Pinpoint the cell where the given text exists, returning its [x, y] midpoint coordinate. 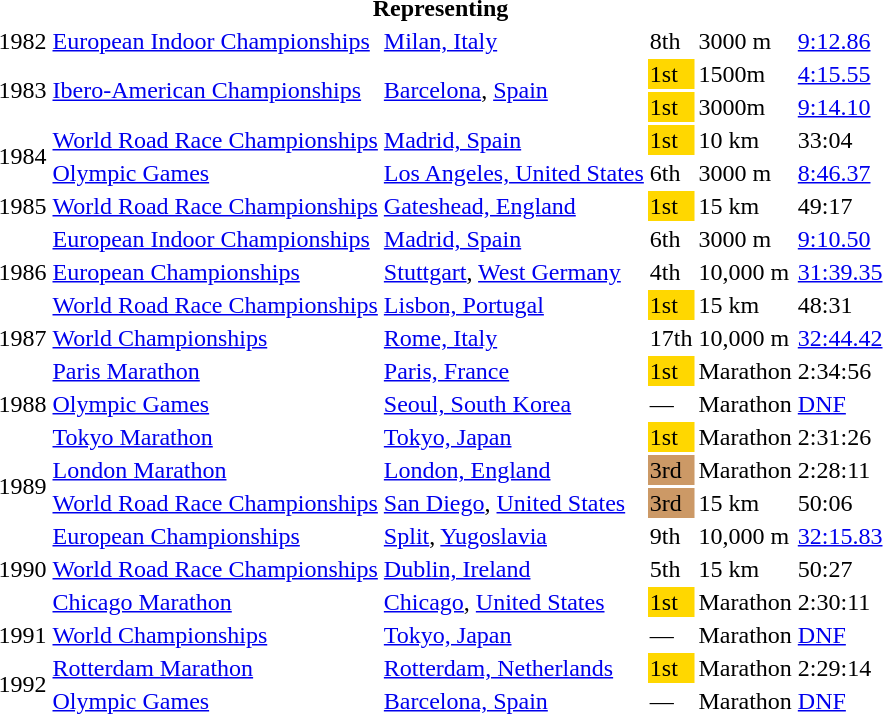
London, England [514, 470]
3000m [745, 107]
Chicago Marathon [215, 602]
Ibero-American Championships [215, 90]
8th [671, 41]
17th [671, 338]
Lisbon, Portugal [514, 305]
Rotterdam, Netherlands [514, 668]
Rome, Italy [514, 338]
Dublin, Ireland [514, 569]
Split, Yugoslavia [514, 536]
Paris Marathon [215, 371]
Stuttgart, West Germany [514, 272]
Chicago, United States [514, 602]
Tokyo Marathon [215, 437]
Rotterdam Marathon [215, 668]
Barcelona, Spain [514, 90]
1500m [745, 74]
9th [671, 536]
London Marathon [215, 470]
4th [671, 272]
San Diego, United States [514, 503]
Milan, Italy [514, 41]
5th [671, 569]
Gateshead, England [514, 206]
10 km [745, 140]
Seoul, South Korea [514, 404]
Paris, France [514, 371]
Los Angeles, United States [514, 173]
